Extract the [x, y] coordinate from the center of the cell holding the provided text.  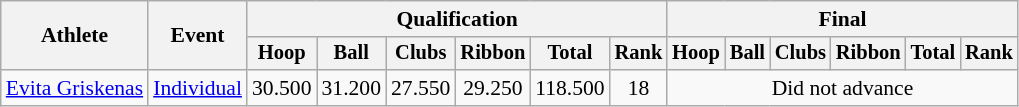
18 [639, 88]
Did not advance [842, 88]
31.200 [350, 88]
Evita Griskenas [74, 88]
118.500 [570, 88]
Final [842, 19]
Athlete [74, 36]
29.250 [492, 88]
Individual [198, 88]
30.500 [282, 88]
Event [198, 36]
27.550 [420, 88]
Qualification [457, 19]
